Detect which cell encompasses the target text, then output its (X, Y) center coordinate. 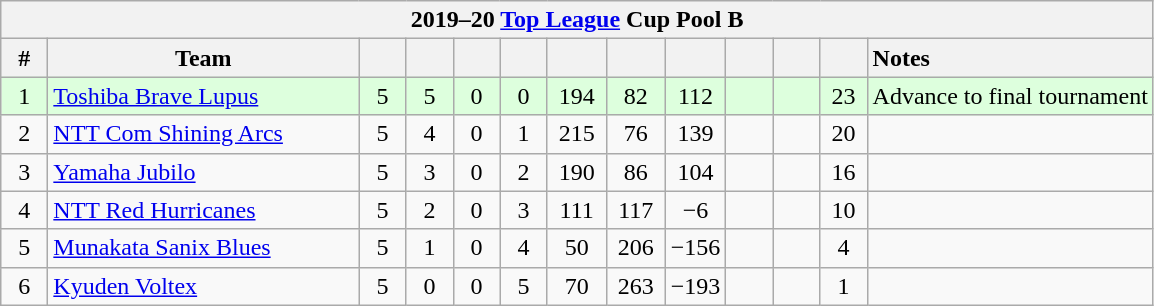
−193 (696, 286)
86 (636, 172)
76 (636, 134)
117 (636, 210)
139 (696, 134)
Munakata Sanix Blues (204, 248)
263 (636, 286)
Yamaha Jubilo (204, 172)
111 (576, 210)
194 (576, 96)
Kyuden Voltex (204, 286)
23 (844, 96)
−156 (696, 248)
Toshiba Brave Lupus (204, 96)
50 (576, 248)
Advance to final tournament (1010, 96)
206 (636, 248)
16 (844, 172)
6 (24, 286)
−6 (696, 210)
10 (844, 210)
190 (576, 172)
82 (636, 96)
112 (696, 96)
20 (844, 134)
Notes (1010, 58)
NTT Red Hurricanes (204, 210)
# (24, 58)
215 (576, 134)
Team (204, 58)
70 (576, 286)
2019–20 Top League Cup Pool B (578, 20)
104 (696, 172)
NTT Com Shining Arcs (204, 134)
